Return (x, y) of the center of cell containing provided text 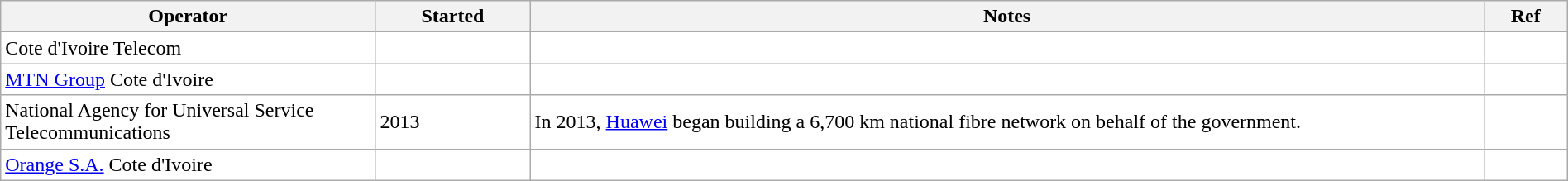
National Agency for Universal Service Telecommunications (189, 122)
Started (453, 17)
Ref (1525, 17)
2013 (453, 122)
In 2013, Huawei began building a 6,700 km national fibre network on behalf of the government. (1007, 122)
Cote d'Ivoire Telecom (189, 48)
Operator (189, 17)
Notes (1007, 17)
MTN Group Cote d'Ivoire (189, 79)
Orange S.A. Cote d'Ivoire (189, 164)
